Extract the (X, Y) coordinate from the center of the cell holding the provided text.  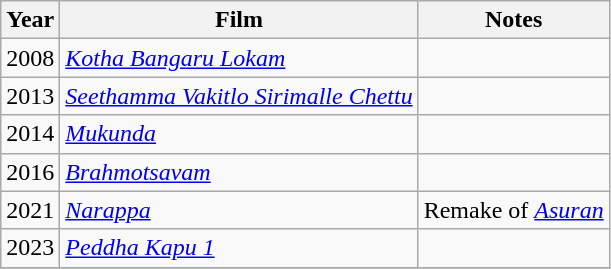
2013 (30, 96)
Peddha Kapu 1 (239, 248)
Year (30, 20)
Mukunda (239, 134)
Brahmotsavam (239, 172)
Remake of Asuran (514, 210)
Notes (514, 20)
2014 (30, 134)
2023 (30, 248)
Narappa (239, 210)
Kotha Bangaru Lokam (239, 58)
2016 (30, 172)
2021 (30, 210)
Seethamma Vakitlo Sirimalle Chettu (239, 96)
Film (239, 20)
2008 (30, 58)
